Capture the cell that displays the provided text and extract its (x, y) central coordinate. 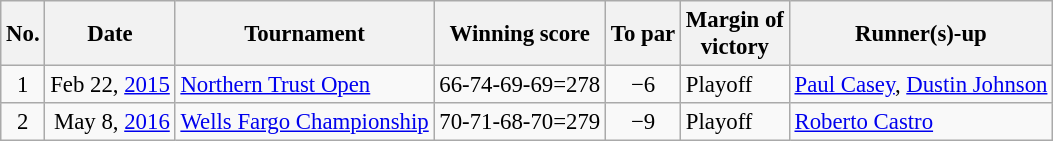
Feb 22, 2015 (110, 85)
Date (110, 34)
−9 (644, 122)
No. (23, 34)
Wells Fargo Championship (304, 122)
Roberto Castro (921, 122)
1 (23, 85)
2 (23, 122)
To par (644, 34)
−6 (644, 85)
66-74-69-69=278 (520, 85)
Winning score (520, 34)
70-71-68-70=279 (520, 122)
Runner(s)-up (921, 34)
Tournament (304, 34)
May 8, 2016 (110, 122)
Paul Casey, Dustin Johnson (921, 85)
Margin ofvictory (736, 34)
Northern Trust Open (304, 85)
